Return [X, Y] of the center of cell containing provided text 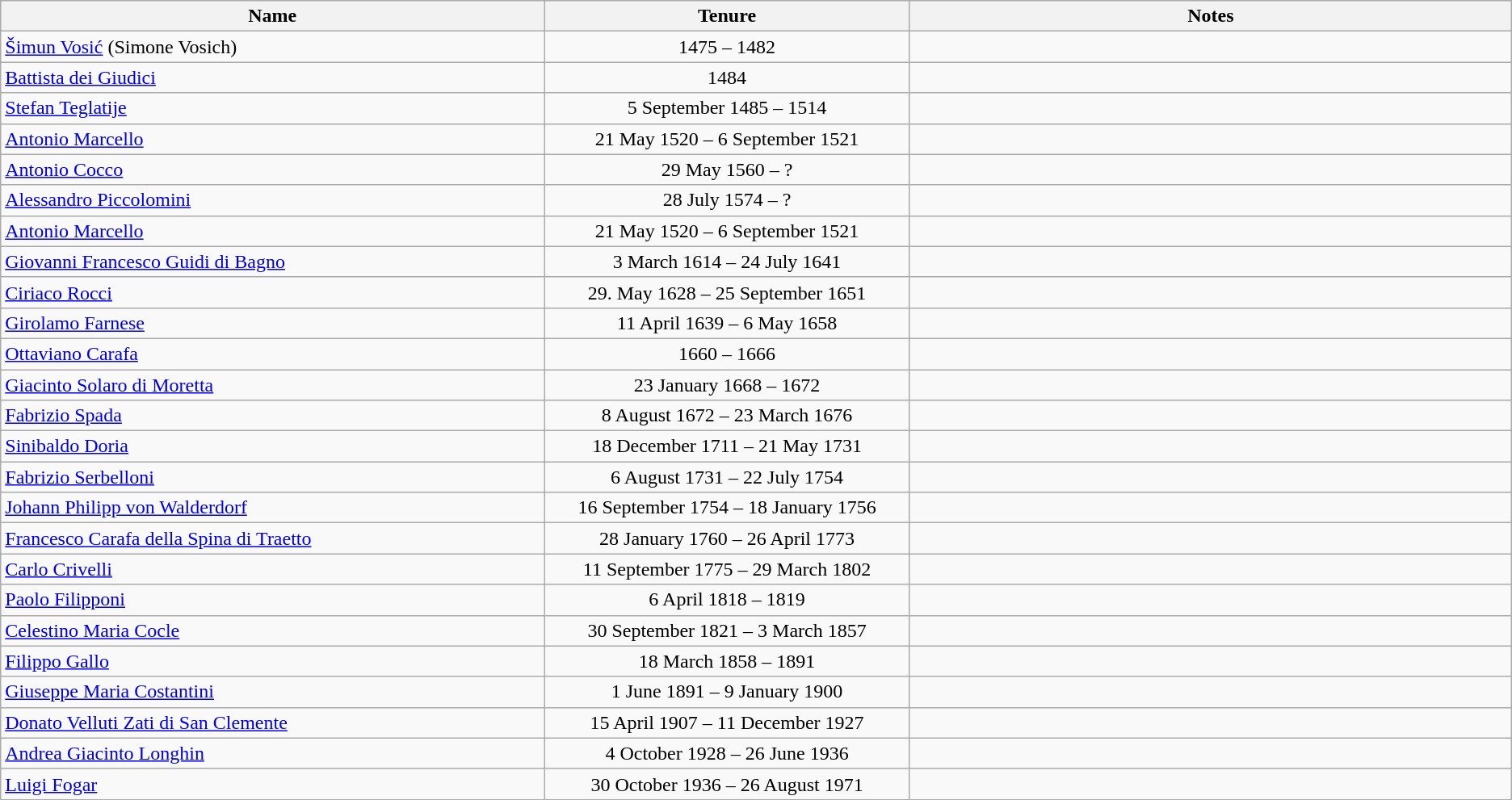
11 April 1639 – 6 May 1658 [727, 323]
5 September 1485 – 1514 [727, 108]
Fabrizio Spada [273, 416]
8 August 1672 – 23 March 1676 [727, 416]
6 August 1731 – 22 July 1754 [727, 477]
11 September 1775 – 29 March 1802 [727, 569]
29. May 1628 – 25 September 1651 [727, 292]
Giacinto Solaro di Moretta [273, 385]
Ottaviano Carafa [273, 354]
Francesco Carafa della Spina di Traetto [273, 538]
Battista dei Giudici [273, 77]
18 December 1711 – 21 May 1731 [727, 446]
3 March 1614 – 24 July 1641 [727, 262]
1475 – 1482 [727, 47]
18 March 1858 – 1891 [727, 661]
Luigi Fogar [273, 784]
Ciriaco Rocci [273, 292]
30 September 1821 – 3 March 1857 [727, 630]
15 April 1907 – 11 December 1927 [727, 723]
Girolamo Farnese [273, 323]
23 January 1668 – 1672 [727, 385]
Stefan Teglatije [273, 108]
Notes [1210, 16]
Carlo Crivelli [273, 569]
Filippo Gallo [273, 661]
Name [273, 16]
Fabrizio Serbelloni [273, 477]
28 January 1760 – 26 April 1773 [727, 538]
1 June 1891 – 9 January 1900 [727, 692]
16 September 1754 – 18 January 1756 [727, 508]
30 October 1936 – 26 August 1971 [727, 784]
Sinibaldo Doria [273, 446]
1660 – 1666 [727, 354]
6 April 1818 – 1819 [727, 600]
Šimun Vosić (Simone Vosich) [273, 47]
Giovanni Francesco Guidi di Bagno [273, 262]
Alessandro Piccolomini [273, 200]
Paolo Filipponi [273, 600]
Giuseppe Maria Costantini [273, 692]
Donato Velluti Zati di San Clemente [273, 723]
Celestino Maria Cocle [273, 630]
Andrea Giacinto Longhin [273, 753]
Tenure [727, 16]
29 May 1560 – ? [727, 170]
28 July 1574 – ? [727, 200]
Antonio Cocco [273, 170]
4 October 1928 – 26 June 1936 [727, 753]
Johann Philipp von Walderdorf [273, 508]
1484 [727, 77]
